For the text-containing cell, return its midpoint in [x, y] coordinate format. 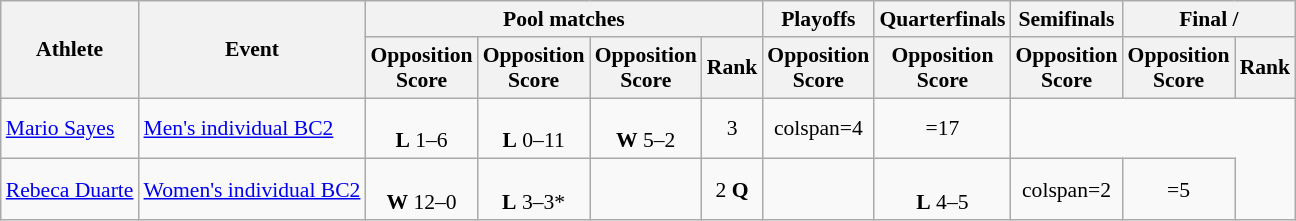
Men's individual BC2 [252, 128]
2 Q [732, 190]
=17 [942, 128]
L 0–11 [534, 128]
Pool matches [564, 19]
colspan=4 [818, 128]
3 [732, 128]
Quarterfinals [942, 19]
Mario Sayes [70, 128]
L 3–3* [534, 190]
L 4–5 [942, 190]
=5 [1179, 190]
colspan=2 [1066, 190]
Rebeca Duarte [70, 190]
W 12–0 [421, 190]
Semifinals [1066, 19]
Final / [1210, 19]
Athlete [70, 50]
W 5–2 [646, 128]
Women's individual BC2 [252, 190]
Event [252, 50]
L 1–6 [421, 128]
Playoffs [818, 19]
